For the text-containing cell, return its midpoint in [X, Y] coordinate format. 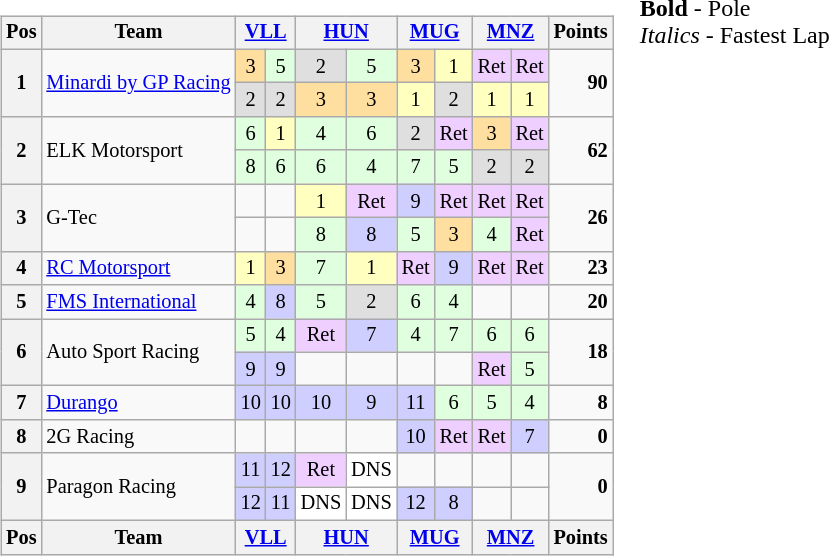
Paragon Racing [138, 486]
FMS International [138, 302]
62 [581, 150]
Minardi by GP Racing [138, 82]
Durango [138, 403]
RC Motorsport [138, 268]
20 [581, 302]
Auto Sport Racing [138, 352]
G-Tec [138, 218]
ELK Motorsport [138, 150]
90 [581, 82]
18 [581, 352]
23 [581, 268]
2G Racing [138, 437]
26 [581, 218]
